From the cell containing the given text, extract its center point as [x, y] coordinate. 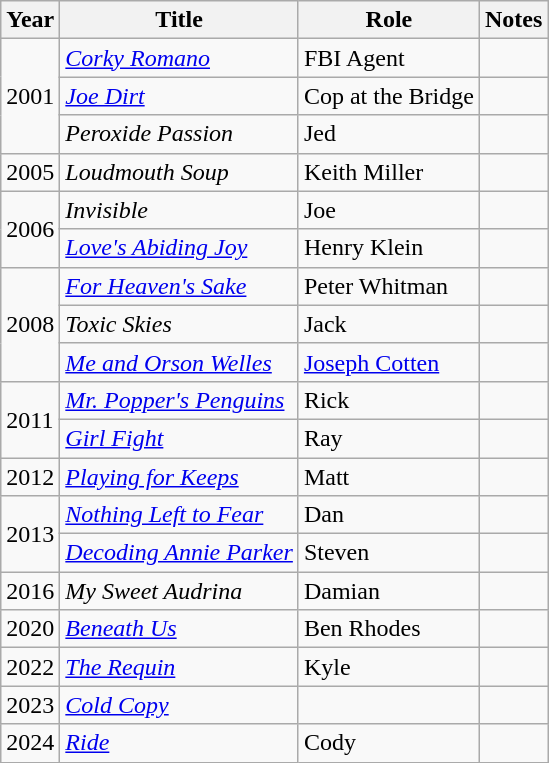
Nothing Left to Fear [180, 515]
Ben Rhodes [388, 629]
Peter Whitman [388, 286]
Cody [388, 743]
Kyle [388, 667]
Dan [388, 515]
Notes [513, 20]
Ray [388, 438]
Me and Orson Welles [180, 362]
2022 [30, 667]
2008 [30, 324]
2024 [30, 743]
Playing for Keeps [180, 477]
Mr. Popper's Penguins [180, 400]
Cop at the Bridge [388, 96]
Joe Dirt [180, 96]
2023 [30, 705]
Rick [388, 400]
Jed [388, 134]
Corky Romano [180, 58]
Love's Abiding Joy [180, 248]
Girl Fight [180, 438]
Henry Klein [388, 248]
Loudmouth Soup [180, 172]
Cold Copy [180, 705]
2012 [30, 477]
Invisible [180, 210]
The Requin [180, 667]
Jack [388, 324]
FBI Agent [388, 58]
Joe [388, 210]
Beneath Us [180, 629]
2001 [30, 96]
Steven [388, 553]
Decoding Annie Parker [180, 553]
Matt [388, 477]
Ride [180, 743]
Year [30, 20]
Peroxide Passion [180, 134]
Joseph Cotten [388, 362]
2013 [30, 534]
2011 [30, 419]
2020 [30, 629]
Toxic Skies [180, 324]
Keith Miller [388, 172]
2005 [30, 172]
Damian [388, 591]
For Heaven's Sake [180, 286]
My Sweet Audrina [180, 591]
2006 [30, 229]
Role [388, 20]
Title [180, 20]
2016 [30, 591]
